From the cell containing the given text, extract its center point as (x, y) coordinate. 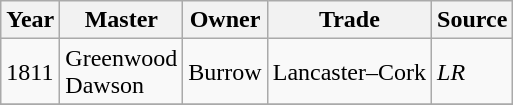
Lancaster–Cork (349, 72)
GreenwoodDawson (122, 72)
Trade (349, 20)
1811 (30, 72)
Year (30, 20)
Source (472, 20)
LR (472, 72)
Master (122, 20)
Owner (225, 20)
Burrow (225, 72)
